Detect which cell encompasses the target text, then output its (x, y) center coordinate. 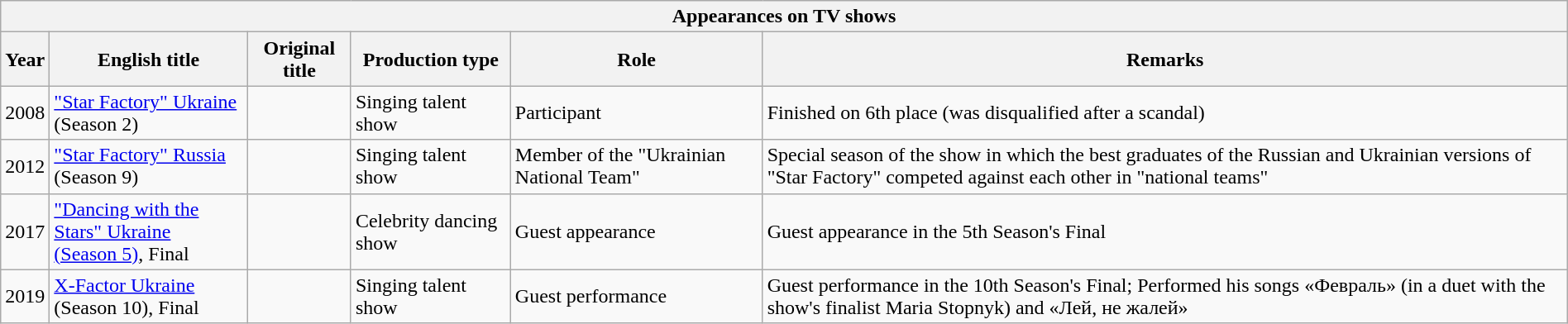
2012 (25, 167)
Guest appearance in the 5th Season's Final (1164, 231)
Finished on 6th place (was disqualified after a scandal) (1164, 112)
Year (25, 60)
Participant (637, 112)
2008 (25, 112)
Guest performance (637, 296)
"Star Factory" Ukraine(Season 2) (149, 112)
Appearances on TV shows (784, 17)
Celebrity dancing show (430, 231)
Original title (299, 60)
English title (149, 60)
Production type (430, 60)
2017 (25, 231)
Role (637, 60)
Remarks (1164, 60)
2019 (25, 296)
"Star Factory" Russia(Season 9) (149, 167)
"Dancing with the Stars" Ukraine(Season 5), Final (149, 231)
Member of the "Ukrainian National Team" (637, 167)
X-Factor Ukraine(Season 10), Final (149, 296)
Guest appearance (637, 231)
Guest performance in the 10th Season's Final; Performed his songs «Февраль» (in a duet with the show's finalist Maria Stopnyk) and «Лей, не жалей» (1164, 296)
